Scan for the cell matching the given text and deliver its [X, Y] coordinate at center. 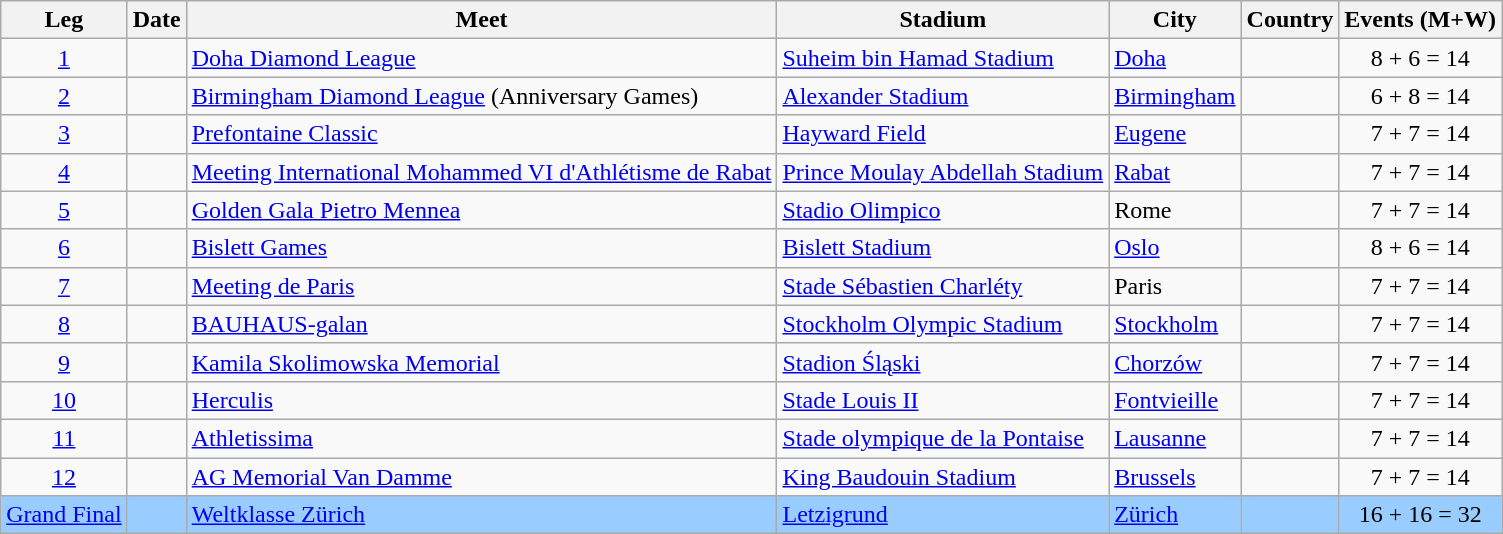
Lausanne [1175, 438]
Kamila Skolimowska Memorial [482, 362]
Brussels [1175, 477]
Fontvieille [1175, 400]
Doha Diamond League [482, 58]
Prince Moulay Abdellah Stadium [943, 172]
4 [64, 172]
Meeting de Paris [482, 286]
8 [64, 324]
City [1175, 20]
King Baudouin Stadium [943, 477]
Paris [1175, 286]
Birmingham Diamond League (Anniversary Games) [482, 96]
Golden Gala Pietro Mennea [482, 210]
Stockholm Olympic Stadium [943, 324]
Eugene [1175, 134]
Hayward Field [943, 134]
Leg [64, 20]
9 [64, 362]
7 [64, 286]
Herculis [482, 400]
6 [64, 248]
Stockholm [1175, 324]
Grand Final [64, 515]
11 [64, 438]
12 [64, 477]
1 [64, 58]
Birmingham [1175, 96]
Rome [1175, 210]
5 [64, 210]
Meet [482, 20]
Stade Louis II [943, 400]
Alexander Stadium [943, 96]
2 [64, 96]
Country [1290, 20]
6 + 8 = 14 [1420, 96]
Stadio Olimpico [943, 210]
Chorzów [1175, 362]
Suheim bin Hamad Stadium [943, 58]
Bislett Stadium [943, 248]
16 + 16 = 32 [1420, 515]
Prefontaine Classic [482, 134]
Stade olympique de la Pontaise [943, 438]
Stadium [943, 20]
Bislett Games [482, 248]
BAUHAUS-galan [482, 324]
AG Memorial Van Damme [482, 477]
Meeting International Mohammed VI d'Athlétisme de Rabat [482, 172]
Oslo [1175, 248]
10 [64, 400]
Date [156, 20]
Rabat [1175, 172]
Stade Sébastien Charléty [943, 286]
3 [64, 134]
Zürich [1175, 515]
Stadion Śląski [943, 362]
Letzigrund [943, 515]
Events (M+W) [1420, 20]
Doha [1175, 58]
Athletissima [482, 438]
Weltklasse Zürich [482, 515]
